Extract the (x, y) coordinate from the center of the cell holding the provided text.  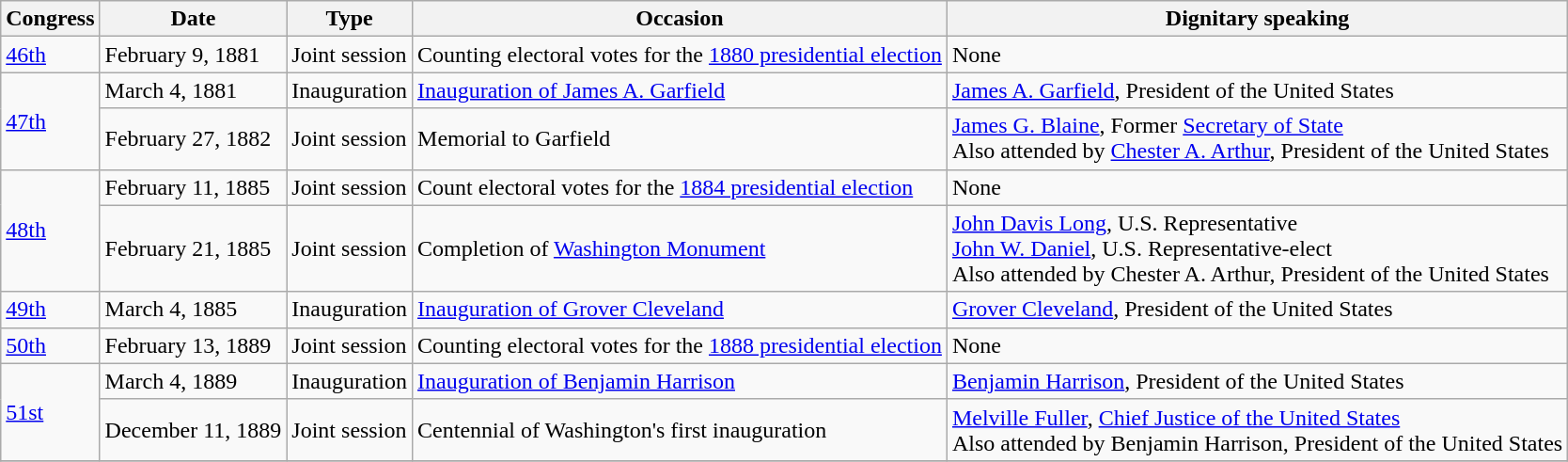
Inauguration of Grover Cleveland (681, 310)
50th (51, 345)
Congress (51, 19)
48th (51, 231)
March 4, 1881 (194, 90)
Dignitary speaking (1257, 19)
March 4, 1889 (194, 381)
James A. Garfield, President of the United States (1257, 90)
Occasion (681, 19)
Benjamin Harrison, President of the United States (1257, 381)
Inauguration of Benjamin Harrison (681, 381)
December 11, 1889 (194, 429)
Inauguration of James A. Garfield (681, 90)
49th (51, 310)
Date (194, 19)
February 9, 1881 (194, 55)
Counting electoral votes for the 1888 presidential election (681, 345)
March 4, 1885 (194, 310)
51st (51, 412)
Completion of Washington Monument (681, 248)
February 21, 1885 (194, 248)
James G. Blaine, Former Secretary of StateAlso attended by Chester A. Arthur, President of the United States (1257, 139)
Counting electoral votes for the 1880 presidential election (681, 55)
47th (51, 120)
Type (350, 19)
Centennial of Washington's first inauguration (681, 429)
Grover Cleveland, President of the United States (1257, 310)
Memorial to Garfield (681, 139)
February 27, 1882 (194, 139)
46th (51, 55)
Count electoral votes for the 1884 presidential election (681, 187)
February 11, 1885 (194, 187)
John Davis Long, U.S. RepresentativeJohn W. Daniel, U.S. Representative-electAlso attended by Chester A. Arthur, President of the United States (1257, 248)
February 13, 1889 (194, 345)
Melville Fuller, Chief Justice of the United StatesAlso attended by Benjamin Harrison, President of the United States (1257, 429)
